Return (X, Y) of the center of cell containing provided text 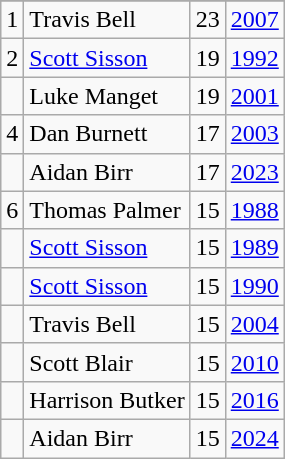
1990 (254, 286)
2023 (254, 172)
2004 (254, 324)
6 (12, 210)
1988 (254, 210)
2001 (254, 96)
2003 (254, 134)
Scott Blair (107, 362)
2 (12, 58)
1989 (254, 248)
Harrison Butker (107, 400)
2024 (254, 438)
Dan Burnett (107, 134)
23 (208, 20)
2010 (254, 362)
2007 (254, 20)
4 (12, 134)
Luke Manget (107, 96)
1 (12, 20)
1992 (254, 58)
Thomas Palmer (107, 210)
2016 (254, 400)
